For the text-containing cell, return its midpoint in (x, y) coordinate format. 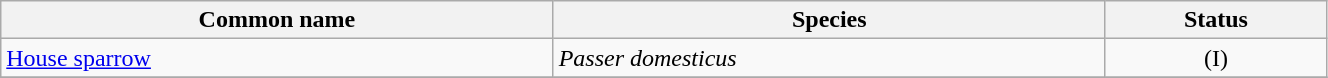
House sparrow (277, 58)
(I) (1216, 58)
Passer domesticus (829, 58)
Common name (277, 20)
Species (829, 20)
Status (1216, 20)
